Return [x, y] of the center of cell containing provided text 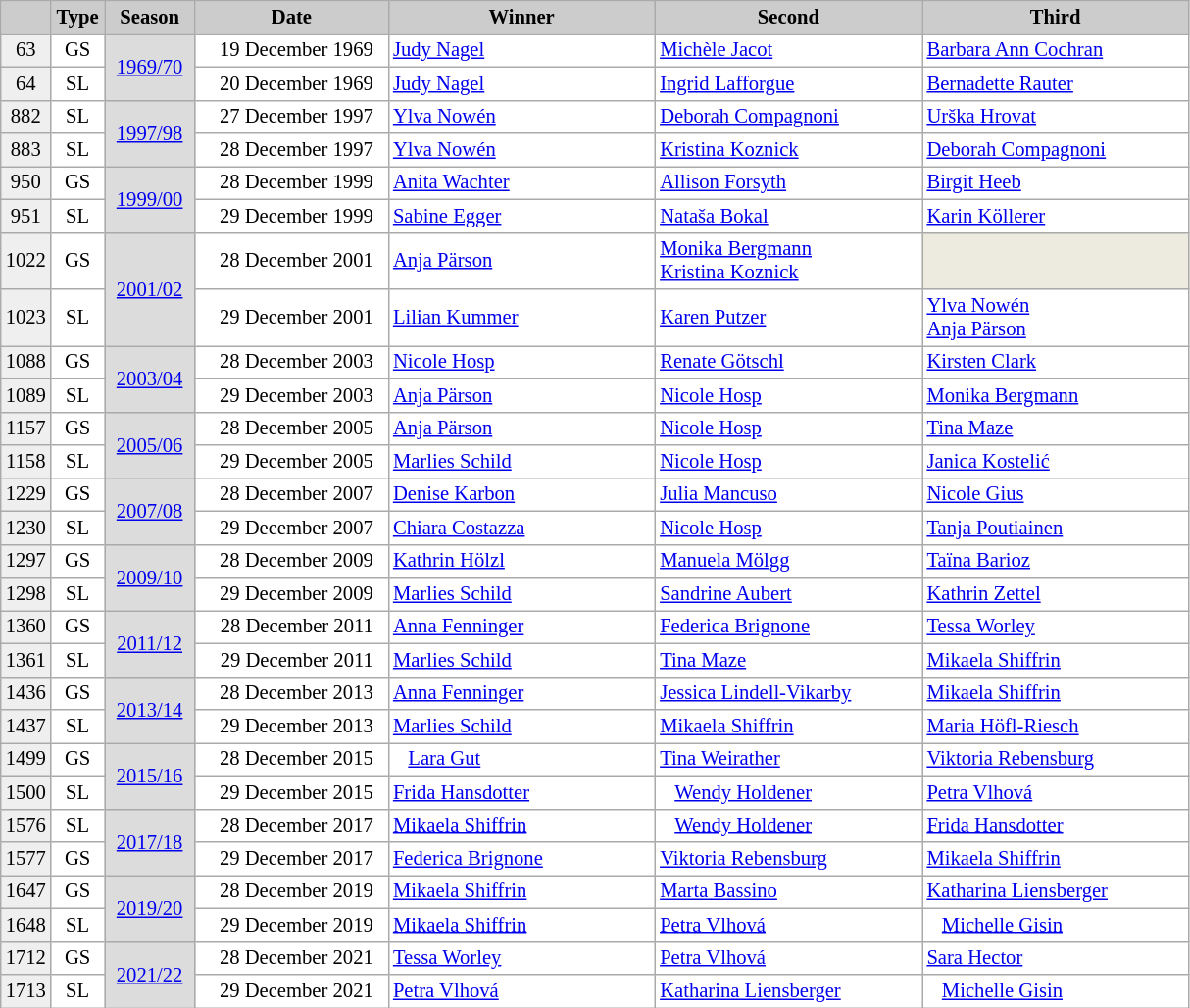
1648 [25, 925]
Sandrine Aubert [788, 593]
29 December 2021 [292, 991]
Michèle Jacot [788, 50]
883 [25, 150]
28 December 1997 [292, 150]
Kathrin Zettel [1055, 593]
Jessica Lindell-Vikarby [788, 693]
29 December 1999 [292, 216]
1576 [25, 826]
29 December 2005 [292, 462]
Ingrid Lafforgue [788, 83]
Taïna Barioz [1055, 561]
28 December 2005 [292, 428]
28 December 2001 [292, 261]
Winner [521, 17]
1158 [25, 462]
1230 [25, 528]
2009/10 [149, 578]
1499 [25, 759]
1712 [25, 958]
29 December 2017 [292, 858]
28 December 2021 [292, 958]
29 December 2019 [292, 925]
Renate Götschl [788, 362]
Lilian Kummer [521, 317]
Kristina Koznick [788, 150]
1577 [25, 858]
29 December 2001 [292, 317]
1229 [25, 494]
Maria Höfl-Riesch [1055, 727]
Denise Karbon [521, 494]
Urška Hrovat [1055, 117]
Nicole Gius [1055, 494]
28 December 2003 [292, 362]
28 December 2009 [292, 561]
2007/08 [149, 511]
Kirsten Clark [1055, 362]
1437 [25, 727]
Monika Bergmann [1055, 395]
Karen Putzer [788, 317]
1023 [25, 317]
Tina Weirather [788, 759]
29 December 2007 [292, 528]
950 [25, 182]
Janica Kostelić [1055, 462]
Julia Mancuso [788, 494]
2013/14 [149, 710]
20 December 1969 [292, 83]
1500 [25, 792]
951 [25, 216]
Bernadette Rauter [1055, 83]
Manuela Mölgg [788, 561]
Third [1055, 17]
1157 [25, 428]
Barbara Ann Cochran [1055, 50]
1089 [25, 395]
Sabine Egger [521, 216]
Chiara Costazza [521, 528]
28 December 2017 [292, 826]
1999/00 [149, 199]
Anita Wachter [521, 182]
Second [788, 17]
1022 [25, 261]
28 December 1999 [292, 182]
882 [25, 117]
2005/06 [149, 445]
29 December 2009 [292, 593]
28 December 2011 [292, 627]
27 December 1997 [292, 117]
Monika Bergmann Kristina Koznick [788, 261]
2015/16 [149, 776]
1997/98 [149, 133]
28 December 2007 [292, 494]
2017/18 [149, 842]
1088 [25, 362]
Kathrin Hölzl [521, 561]
2011/12 [149, 643]
29 December 2013 [292, 727]
63 [25, 50]
Ylva Nowén Anja Pärson [1055, 317]
Season [149, 17]
29 December 2015 [292, 792]
2019/20 [149, 908]
2001/02 [149, 289]
Tanja Poutiainen [1055, 528]
1361 [25, 660]
Birgit Heeb [1055, 182]
28 December 2015 [292, 759]
Allison Forsyth [788, 182]
19 December 1969 [292, 50]
28 December 2013 [292, 693]
Nataša Bokal [788, 216]
Marta Bassino [788, 891]
Sara Hector [1055, 958]
1360 [25, 627]
Type [78, 17]
1713 [25, 991]
Lara Gut [521, 759]
1436 [25, 693]
Karin Köllerer [1055, 216]
1969/70 [149, 67]
64 [25, 83]
28 December 2019 [292, 891]
1297 [25, 561]
1647 [25, 891]
29 December 2003 [292, 395]
29 December 2011 [292, 660]
2003/04 [149, 378]
Date [292, 17]
2021/22 [149, 975]
1298 [25, 593]
